Return the [X, Y] coordinate for the center point of the cell that contains the specified text.  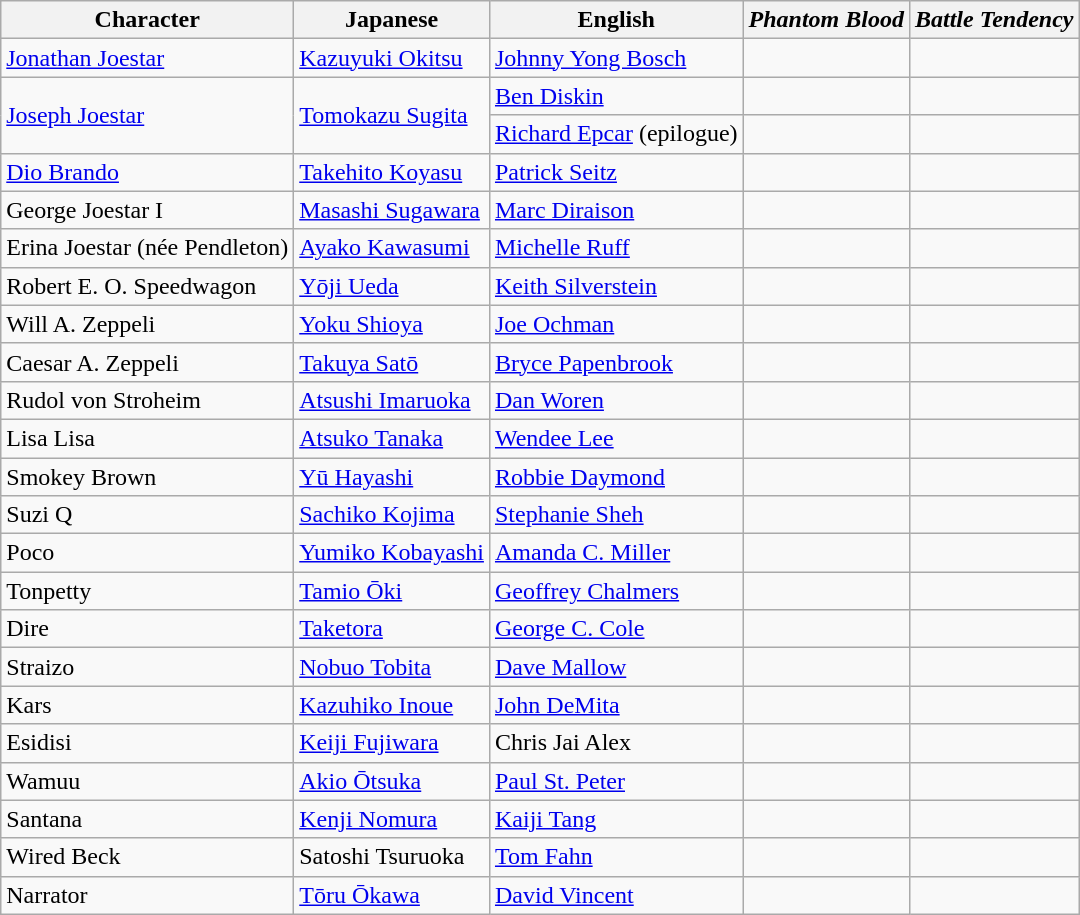
Atsushi Imaruoka [392, 400]
Masashi Sugawara [392, 210]
Dire [148, 629]
Smokey Brown [148, 477]
Phantom Blood [826, 20]
David Vincent [616, 895]
Kenji Nomura [392, 819]
Keiji Fujiwara [392, 743]
Suzi Q [148, 515]
English [616, 20]
Kars [148, 705]
Erina Joestar (née Pendleton) [148, 248]
Tōru Ōkawa [392, 895]
Marc Diraison [616, 210]
Takehito Koyasu [392, 172]
Robert E. O. Speedwagon [148, 286]
Dio Brando [148, 172]
Michelle Ruff [616, 248]
Geoffrey Chalmers [616, 591]
Straizo [148, 667]
Wamuu [148, 781]
Robbie Daymond [616, 477]
Joe Ochman [616, 324]
Will A. Zeppeli [148, 324]
Yumiko Kobayashi [392, 553]
John DeMita [616, 705]
George Joestar I [148, 210]
Dave Mallow [616, 667]
Yoku Shioya [392, 324]
Wendee Lee [616, 438]
Character [148, 20]
Bryce Papenbrook [616, 362]
Rudol von Stroheim [148, 400]
Tomokazu Sugita [392, 115]
Stephanie Sheh [616, 515]
Kazuhiko Inoue [392, 705]
Amanda C. Miller [616, 553]
Yū Hayashi [392, 477]
Taketora [392, 629]
Takuya Satō [392, 362]
Sachiko Kojima [392, 515]
Tamio Ōki [392, 591]
Lisa Lisa [148, 438]
Yōji Ueda [392, 286]
Kazuyuki Okitsu [392, 58]
Kaiji Tang [616, 819]
Paul St. Peter [616, 781]
Dan Woren [616, 400]
Keith Silverstein [616, 286]
Battle Tendency [994, 20]
Johnny Yong Bosch [616, 58]
Wired Beck [148, 857]
Nobuo Tobita [392, 667]
Esidisi [148, 743]
Caesar A. Zeppeli [148, 362]
Tonpetty [148, 591]
Satoshi Tsuruoka [392, 857]
Jonathan Joestar [148, 58]
Santana [148, 819]
Richard Epcar (epilogue) [616, 134]
Ayako Kawasumi [392, 248]
Chris Jai Alex [616, 743]
Patrick Seitz [616, 172]
Akio Ōtsuka [392, 781]
Narrator [148, 895]
Ben Diskin [616, 96]
Tom Fahn [616, 857]
Poco [148, 553]
Japanese [392, 20]
George C. Cole [616, 629]
Atsuko Tanaka [392, 438]
Joseph Joestar [148, 115]
